Return [x, y] of the center of cell containing provided text 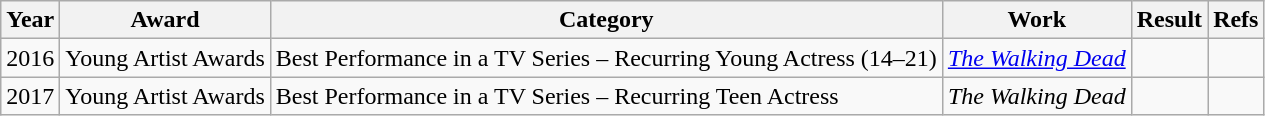
Award [165, 20]
Best Performance in a TV Series – Recurring Young Actress (14–21) [606, 58]
Year [30, 20]
Work [1036, 20]
2017 [30, 96]
2016 [30, 58]
Best Performance in a TV Series – Recurring Teen Actress [606, 96]
Result [1169, 20]
Refs [1236, 20]
Category [606, 20]
